Scan for the cell matching the given text and deliver its [x, y] coordinate at center. 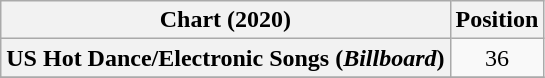
Chart (2020) [226, 20]
US Hot Dance/Electronic Songs (Billboard) [226, 58]
Position [497, 20]
36 [497, 58]
